Pinpoint the cell where the given text exists, returning its (X, Y) midpoint coordinate. 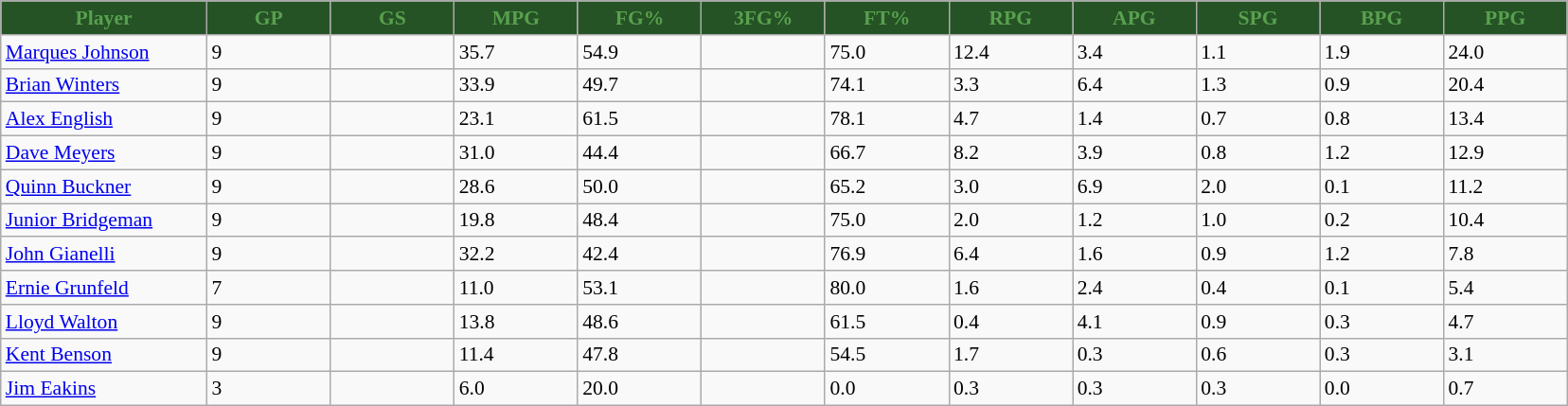
6.0 (517, 389)
GP (269, 18)
1.9 (1382, 52)
32.2 (517, 255)
76.9 (886, 255)
12.4 (1011, 52)
3.4 (1134, 52)
33.9 (517, 85)
3 (269, 389)
BPG (1382, 18)
Jim Eakins (104, 389)
49.7 (640, 85)
John Gianelli (104, 255)
24.0 (1506, 52)
53.1 (640, 288)
Lloyd Walton (104, 322)
54.9 (640, 52)
31.0 (517, 153)
11.2 (1506, 186)
35.7 (517, 52)
54.5 (886, 355)
66.7 (886, 153)
50.0 (640, 186)
1.1 (1257, 52)
28.6 (517, 186)
2.4 (1134, 288)
3.3 (1011, 85)
80.0 (886, 288)
48.6 (640, 322)
GS (392, 18)
Alex English (104, 119)
20.4 (1506, 85)
APG (1134, 18)
7 (269, 288)
Junior Bridgeman (104, 221)
65.2 (886, 186)
0.2 (1382, 221)
0.6 (1257, 355)
FG% (640, 18)
23.1 (517, 119)
1.0 (1257, 221)
3.0 (1011, 186)
1.4 (1134, 119)
PPG (1506, 18)
RPG (1011, 18)
4.1 (1134, 322)
Brian Winters (104, 85)
MPG (517, 18)
78.1 (886, 119)
Player (104, 18)
Marques Johnson (104, 52)
SPG (1257, 18)
42.4 (640, 255)
11.0 (517, 288)
3FG% (763, 18)
Kent Benson (104, 355)
13.4 (1506, 119)
3.1 (1506, 355)
Dave Meyers (104, 153)
6.9 (1134, 186)
48.4 (640, 221)
1.3 (1257, 85)
1.7 (1011, 355)
13.8 (517, 322)
47.8 (640, 355)
FT% (886, 18)
5.4 (1506, 288)
19.8 (517, 221)
7.8 (1506, 255)
20.0 (640, 389)
12.9 (1506, 153)
11.4 (517, 355)
44.4 (640, 153)
10.4 (1506, 221)
Ernie Grunfeld (104, 288)
8.2 (1011, 153)
Quinn Buckner (104, 186)
74.1 (886, 85)
3.9 (1134, 153)
